Return (x, y) of the center of cell containing provided text 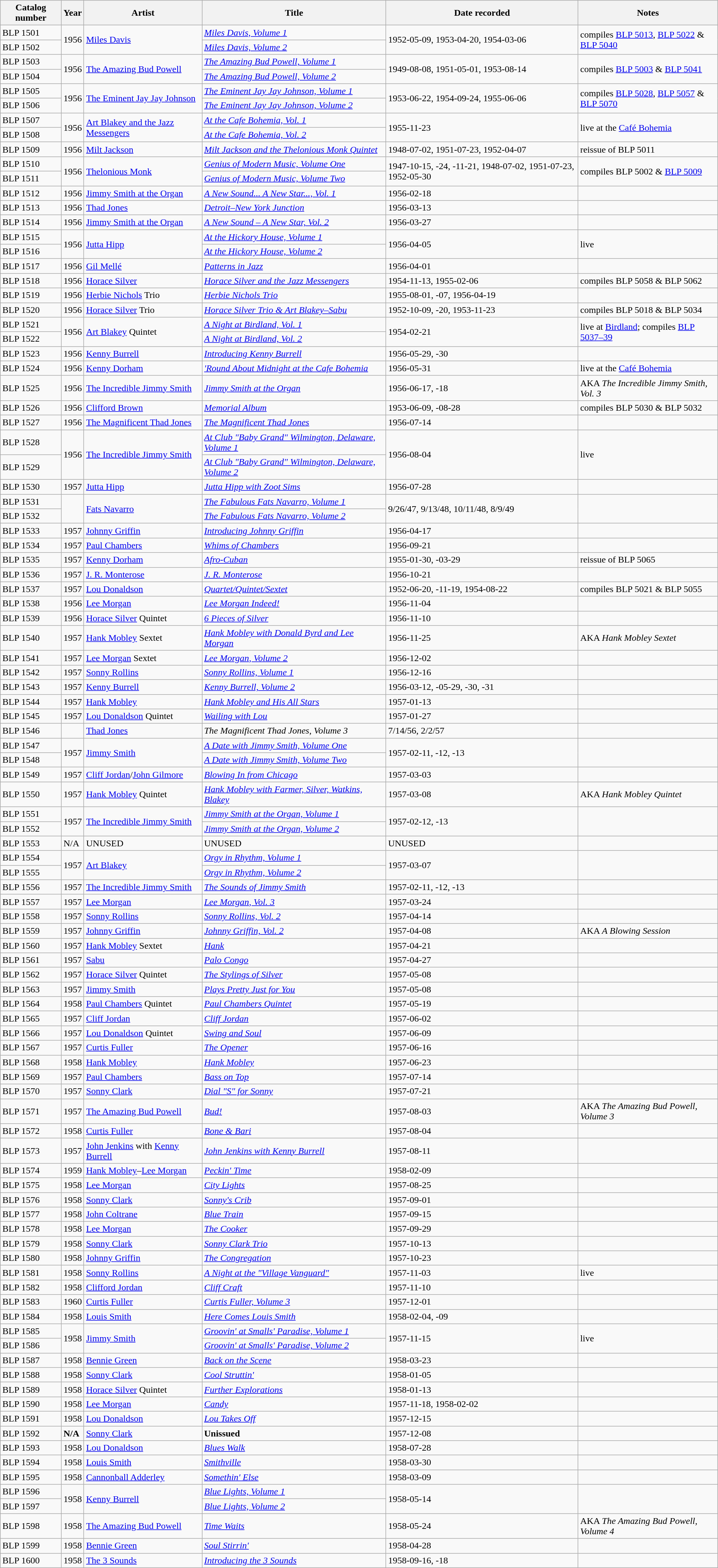
1958-01-13 (482, 1389)
Further Explorations (294, 1389)
BLP 1516 (31, 252)
1958-02-09 (482, 1170)
The Fabulous Fats Navarro, Volume 1 (294, 502)
BLP 1536 (31, 574)
Jimmy Smith at the Organ, Volume 1 (294, 814)
The Eminent Jay Jay Johnson (143, 98)
BLP 1549 (31, 775)
1956-09-21 (482, 545)
Blue Train (294, 1214)
1957-11-10 (482, 1287)
1956-10-21 (482, 574)
A Date with Jimmy Smith, Volume Two (294, 760)
1956-07-28 (482, 487)
BLP 1598 (31, 1526)
Time Waits (294, 1526)
1956-11-04 (482, 604)
The Fabulous Fats Navarro, Volume 2 (294, 516)
BLP 1535 (31, 560)
Bone & Bari (294, 1131)
1958-03-09 (482, 1477)
1954-02-21 (482, 332)
The Sounds of Jimmy Smith (294, 887)
1958-05-14 (482, 1499)
Patterns in Jazz (294, 266)
BLP 1526 (31, 408)
Genius of Modern Music, Volume One (294, 164)
Smithville (294, 1463)
BLP 1570 (31, 1091)
Date recorded (482, 13)
1957-06-23 (482, 1062)
Jimmy Smith at the Organ, Volume 2 (294, 829)
BLP 1597 (31, 1506)
1956-05-29, -30 (482, 354)
At Club "Baby Grand" Wilmington, Delaware, Volume 2 (294, 467)
BLP 1560 (31, 945)
Art Blakey Quintet (143, 332)
1955-11-23 (482, 127)
BLP 1531 (31, 502)
1952-06-20, -11-19, 1954-08-22 (482, 589)
Lou Takes Off (294, 1418)
The Opener (294, 1048)
BLP 1524 (31, 368)
1957-01-13 (482, 701)
1957-03-07 (482, 865)
1958-03-30 (482, 1463)
Unissued (294, 1433)
BLP 1588 (31, 1375)
AKA The Amazing Bud Powell, Volume 3 (648, 1111)
The Amazing Bud Powell, Volume 1 (294, 62)
BLP 1572 (31, 1131)
Miles Davis, Volume 1 (294, 33)
Lee Morgan, Vol. 3 (294, 902)
BLP 1537 (31, 589)
Groovin' at Smalls' Paradise, Volume 2 (294, 1346)
1957-12-01 (482, 1302)
1956-02-18 (482, 193)
Art Blakey (143, 865)
1957-10-13 (482, 1244)
BLP 1511 (31, 178)
BLP 1510 (31, 164)
1956-07-14 (482, 422)
BLP 1507 (31, 120)
Notes (648, 13)
BLP 1555 (31, 872)
BLP 1530 (31, 487)
John Coltrane (143, 1214)
1957-04-27 (482, 960)
BLP 1586 (31, 1346)
Orgy in Rhythm, Volume 1 (294, 858)
At the Hickory House, Volume 1 (294, 237)
BLP 1552 (31, 829)
Cannonball Adderley (143, 1477)
1956-06-17, -18 (482, 388)
Catalog number (31, 13)
BLP 1557 (31, 902)
BLP 1550 (31, 795)
BLP 1523 (31, 354)
1957-06-09 (482, 1033)
BLP 1541 (31, 658)
1949-08-08, 1951-05-01, 1953-08-14 (482, 69)
BLP 1568 (31, 1062)
1957-08-03 (482, 1111)
The Magnificent Thad Jones, Volume 3 (294, 731)
Fats Navarro (143, 509)
BLP 1576 (31, 1200)
A New Sound – A New Star, Vol. 2 (294, 222)
1956-04-17 (482, 531)
Introducing Kenny Burrell (294, 354)
compiles BLP 5002 & BLP 5009 (648, 171)
1958-04-28 (482, 1546)
Hank (294, 945)
1958-01-05 (482, 1375)
1957-09-29 (482, 1229)
Sonny Rollins, Vol. 2 (294, 916)
At the Cafe Bohemia, Vol. 2 (294, 135)
BLP 1582 (31, 1287)
BLP 1548 (31, 760)
Artist (143, 13)
Plays Pretty Just for You (294, 989)
Curtis Fuller, Volume 3 (294, 1302)
Cool Struttin' (294, 1375)
AKA Hank Mobley Sextet (648, 638)
BLP 1558 (31, 916)
BLP 1553 (31, 843)
1957-11-03 (482, 1273)
Thelonious Monk (143, 171)
BLP 1503 (31, 62)
BLP 1502 (31, 47)
Lee Morgan Indeed! (294, 604)
The Eminent Jay Jay Johnson, Volume 2 (294, 105)
BLP 1579 (31, 1244)
Blue Lights, Volume 2 (294, 1506)
1955-08-01, -07, 1956-04-19 (482, 295)
BLP 1583 (31, 1302)
BLP 1527 (31, 422)
1956-04-05 (482, 244)
Kenny Burrell, Volume 2 (294, 687)
BLP 1569 (31, 1077)
1948-07-02, 1951-07-23, 1952-04-07 (482, 149)
BLP 1584 (31, 1316)
1957-04-21 (482, 945)
Bud! (294, 1111)
Genius of Modern Music, Volume Two (294, 178)
At the Hickory House, Volume 2 (294, 252)
BLP 1532 (31, 516)
BLP 1595 (31, 1477)
Bass on Top (294, 1077)
Afro-Cuban (294, 560)
BLP 1545 (31, 716)
Gil Mellé (143, 266)
1959 (73, 1170)
Cliff Craft (294, 1287)
Swing and Soul (294, 1033)
Clifford Jordan (143, 1287)
BLP 1562 (31, 975)
1956-03-13 (482, 208)
1956-05-31 (482, 368)
1954-11-13, 1955-02-06 (482, 281)
BLP 1512 (31, 193)
Introducing Johnny Griffin (294, 531)
1956-04-01 (482, 266)
1957-07-14 (482, 1077)
1956-11-10 (482, 618)
AKA Hank Mobley Quintet (648, 795)
1956-03-12, -05-29, -30, -31 (482, 687)
1957-09-15 (482, 1214)
BLP 1578 (31, 1229)
Sabu (143, 960)
9/26/47, 9/13/48, 10/11/48, 8/9/49 (482, 509)
Blowing In from Chicago (294, 775)
Detroit–New York Junction (294, 208)
The Eminent Jay Jay Johnson, Volume 1 (294, 91)
Somethin' Else (294, 1477)
Horace Silver (143, 281)
BLP 1596 (31, 1492)
1957-03-24 (482, 902)
1947-10-15, -24, -11-21, 1948-07-02, 1951-07-23, 1952-05-30 (482, 171)
1957-12-15 (482, 1418)
BLP 1538 (31, 604)
Memorial Album (294, 408)
Jutta Hipp with Zoot Sims (294, 487)
Whims of Chambers (294, 545)
Sonny Clark Trio (294, 1244)
BLP 1506 (31, 105)
1957-01-27 (482, 716)
Art Blakey and the Jazz Messengers (143, 127)
BLP 1534 (31, 545)
1957-07-21 (482, 1091)
Quartet/Quintet/Sextet (294, 589)
The Congregation (294, 1258)
Dial "S" for Sonny (294, 1091)
BLP 1561 (31, 960)
BLP 1508 (31, 135)
1952-10-09, -20, 1953-11-23 (482, 310)
AKA The Amazing Bud Powell, Volume 4 (648, 1526)
1955-01-30, -03-29 (482, 560)
1958-09-16, -18 (482, 1560)
Blue Lights, Volume 1 (294, 1492)
Hank Mobley–Lee Morgan (143, 1170)
BLP 1504 (31, 76)
BLP 1592 (31, 1433)
A Night at Birdland, Vol. 1 (294, 324)
BLP 1571 (31, 1111)
BLP 1525 (31, 388)
BLP 1544 (31, 701)
Milt Jackson (143, 149)
1956-12-02 (482, 658)
reissue of BLP 5011 (648, 149)
Blues Walk (294, 1448)
1956-08-04 (482, 454)
1958-07-28 (482, 1448)
BLP 1556 (31, 887)
compiles BLP 5030 & BLP 5032 (648, 408)
1958-05-24 (482, 1526)
BLP 1513 (31, 208)
BLP 1600 (31, 1560)
Lee Morgan Sextet (143, 658)
BLP 1585 (31, 1331)
BLP 1567 (31, 1048)
compiles BLP 5003 & BLP 5041 (648, 69)
Introducing the 3 Sounds (294, 1560)
Clifford Brown (143, 408)
Here Comes Louis Smith (294, 1316)
BLP 1529 (31, 467)
At the Cafe Bohemia, Vol. 1 (294, 120)
BLP 1593 (31, 1448)
Groovin' at Smalls' Paradise, Volume 1 (294, 1331)
1960 (73, 1302)
City Lights (294, 1185)
Sonny Rollins, Volume 1 (294, 672)
1956-03-27 (482, 222)
1957-06-02 (482, 1018)
At Club "Baby Grand" Wilmington, Delaware, Volume 1 (294, 442)
1957-11-18, 1958-02-02 (482, 1404)
A New Sound... A New Star..., Vol. 1 (294, 193)
BLP 1564 (31, 1004)
BLP 1515 (31, 237)
BLP 1533 (31, 531)
BLP 1599 (31, 1546)
Back on the Scene (294, 1360)
'Round About Midnight at the Cafe Bohemia (294, 368)
BLP 1575 (31, 1185)
BLP 1551 (31, 814)
Hank Mobley with Donald Byrd and Lee Morgan (294, 638)
BLP 1594 (31, 1463)
compiles BLP 5028, BLP 5057 & BLP 5070 (648, 98)
BLP 1540 (31, 638)
1957-11-15 (482, 1338)
Miles Davis (143, 40)
Miles Davis, Volume 2 (294, 47)
compiles BLP 5058 & BLP 5062 (648, 281)
1958-03-23 (482, 1360)
Year (73, 13)
Orgy in Rhythm, Volume 2 (294, 872)
1957-03-03 (482, 775)
BLP 1590 (31, 1404)
Candy (294, 1404)
BLP 1501 (31, 33)
The Stylings of Silver (294, 975)
BLP 1559 (31, 931)
Horace Silver Trio (143, 310)
compiles BLP 5021 & BLP 5055 (648, 589)
The 3 Sounds (143, 1560)
BLP 1528 (31, 442)
Peckin' Time (294, 1170)
1957-08-04 (482, 1131)
A Night at the "Village Vanguard" (294, 1273)
1957-10-23 (482, 1258)
Horace Silver and the Jazz Messengers (294, 281)
BLP 1517 (31, 266)
The Amazing Bud Powell, Volume 2 (294, 76)
1957-09-01 (482, 1200)
1957-08-25 (482, 1185)
Title (294, 13)
7/14/56, 2/2/57 (482, 731)
BLP 1514 (31, 222)
BLP 1574 (31, 1170)
1952-05-09, 1953-04-20, 1954-03-06 (482, 40)
Wailing with Lou (294, 716)
1957-04-14 (482, 916)
Johnny Griffin, Vol. 2 (294, 931)
Soul Stirrin' (294, 1546)
BLP 1509 (31, 149)
1956-12-16 (482, 672)
BLP 1521 (31, 324)
A Night at Birdland, Vol. 2 (294, 339)
Lee Morgan, Volume 2 (294, 658)
1956-11-25 (482, 638)
AKA A Blowing Session (648, 931)
1953-06-09, -08-28 (482, 408)
BLP 1554 (31, 858)
BLP 1587 (31, 1360)
BLP 1505 (31, 91)
1957-03-08 (482, 795)
Cliff Jordan/John Gilmore (143, 775)
BLP 1565 (31, 1018)
compiles BLP 5018 & BLP 5034 (648, 310)
BLP 1543 (31, 687)
BLP 1522 (31, 339)
1957-08-11 (482, 1150)
Milt Jackson and the Thelonious Monk Quintet (294, 149)
1953-06-22, 1954-09-24, 1955-06-06 (482, 98)
Palo Congo (294, 960)
1957-05-19 (482, 1004)
6 Pieces of Silver (294, 618)
BLP 1546 (31, 731)
1957-04-08 (482, 931)
BLP 1518 (31, 281)
BLP 1589 (31, 1389)
BLP 1580 (31, 1258)
Hank Mobley Quintet (143, 795)
BLP 1581 (31, 1273)
live at Birdland; compiles BLP 5037–39 (648, 332)
Hank Mobley with Farmer, Silver, Watkins, Blakey (294, 795)
BLP 1566 (31, 1033)
Hank Mobley and His All Stars (294, 701)
BLP 1577 (31, 1214)
Horace Silver Trio & Art Blakey–Sabu (294, 310)
BLP 1563 (31, 989)
1958-02-04, -09 (482, 1316)
BLP 1542 (31, 672)
BLP 1547 (31, 745)
The Cooker (294, 1229)
Sonny's Crib (294, 1200)
AKA The Incredible Jimmy Smith, Vol. 3 (648, 388)
BLP 1573 (31, 1150)
A Date with Jimmy Smith, Volume One (294, 745)
1957-02-12, -13 (482, 821)
1957-12-08 (482, 1433)
BLP 1519 (31, 295)
BLP 1520 (31, 310)
compiles BLP 5013, BLP 5022 & BLP 5040 (648, 40)
BLP 1539 (31, 618)
1957-06-16 (482, 1048)
reissue of BLP 5065 (648, 560)
BLP 1591 (31, 1418)
